Extract the [X, Y] coordinate from the center of the cell holding the provided text.  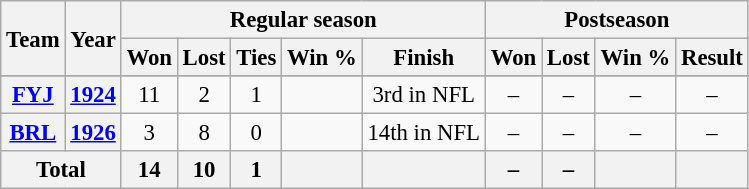
0 [256, 133]
Postseason [616, 20]
FYJ [33, 95]
14th in NFL [424, 133]
Team [33, 38]
2 [204, 95]
Result [712, 58]
11 [149, 95]
14 [149, 170]
8 [204, 133]
1924 [93, 95]
1926 [93, 133]
Total [61, 170]
Regular season [303, 20]
3 [149, 133]
BRL [33, 133]
10 [204, 170]
Ties [256, 58]
3rd in NFL [424, 95]
Year [93, 38]
Finish [424, 58]
